Extract the [X, Y] coordinate from the center of the cell holding the provided text.  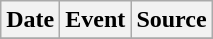
Date [30, 20]
Source [172, 20]
Event [96, 20]
